Scan for the cell matching the given text and deliver its [x, y] coordinate at center. 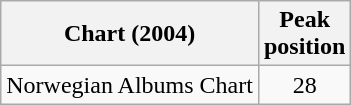
28 [304, 85]
Peakposition [304, 34]
Norwegian Albums Chart [130, 85]
Chart (2004) [130, 34]
